Return [x, y] of the center of cell containing provided text 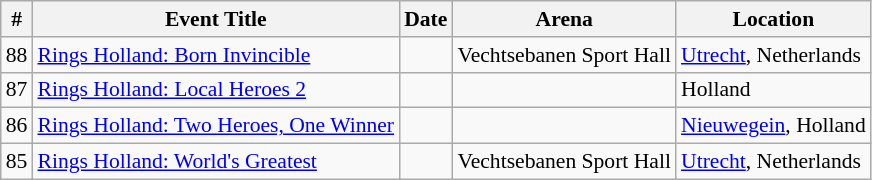
88 [17, 55]
Rings Holland: Two Heroes, One Winner [216, 126]
Location [774, 19]
Rings Holland: Local Heroes 2 [216, 90]
Arena [564, 19]
87 [17, 90]
86 [17, 126]
Event Title [216, 19]
# [17, 19]
Rings Holland: World's Greatest [216, 162]
Date [426, 19]
Rings Holland: Born Invincible [216, 55]
Holland [774, 90]
85 [17, 162]
Nieuwegein, Holland [774, 126]
